Locate the cell with the specified text and output its [X, Y] center coordinate. 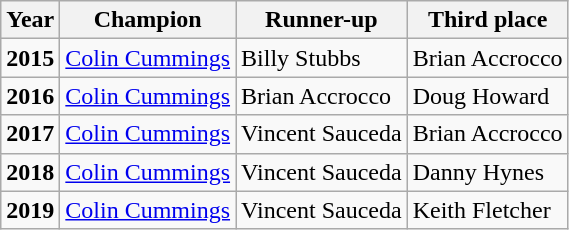
Third place [488, 20]
Danny Hynes [488, 172]
Champion [148, 20]
Doug Howard [488, 96]
Runner-up [322, 20]
2016 [30, 96]
Billy Stubbs [322, 58]
Year [30, 20]
2017 [30, 134]
2019 [30, 210]
2018 [30, 172]
2015 [30, 58]
Keith Fletcher [488, 210]
